Provide the (X, Y) coordinate of the cell's center where the given text is located.  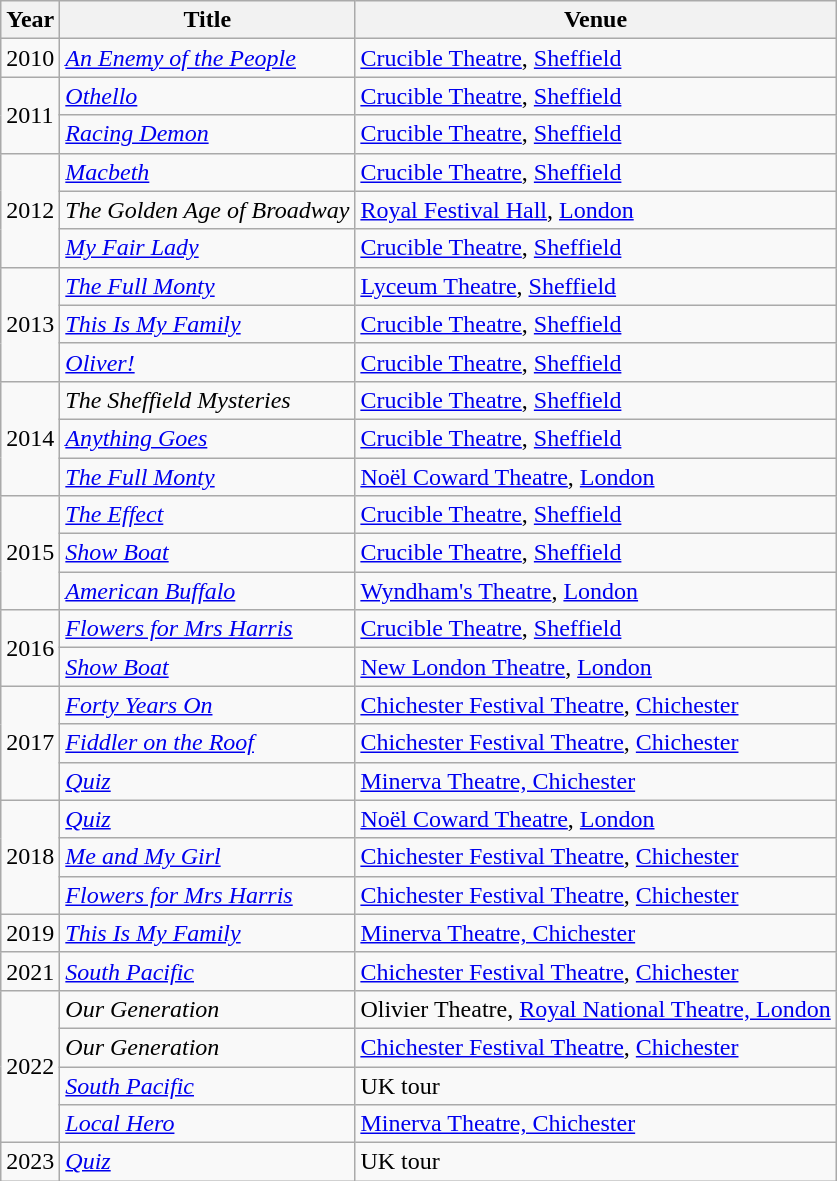
Me and My Girl (208, 857)
The Effect (208, 515)
2018 (30, 857)
An Enemy of the People (208, 58)
2016 (30, 648)
2022 (30, 1066)
2010 (30, 58)
Macbeth (208, 172)
2015 (30, 553)
Forty Years On (208, 705)
The Sheffield Mysteries (208, 400)
Fiddler on the Roof (208, 743)
Wyndham's Theatre, London (596, 591)
2012 (30, 210)
Local Hero (208, 1124)
2013 (30, 324)
The Golden Age of Broadway (208, 210)
Venue (596, 20)
Olivier Theatre, Royal National Theatre, London (596, 1009)
New London Theatre, London (596, 667)
Racing Demon (208, 134)
Oliver! (208, 362)
Anything Goes (208, 438)
Lyceum Theatre, Sheffield (596, 286)
2019 (30, 933)
Title (208, 20)
My Fair Lady (208, 248)
2017 (30, 743)
Othello (208, 96)
American Buffalo (208, 591)
2023 (30, 1162)
Royal Festival Hall, London (596, 210)
Year (30, 20)
2021 (30, 971)
2011 (30, 115)
2014 (30, 438)
